Capture the cell that displays the provided text and extract its (x, y) central coordinate. 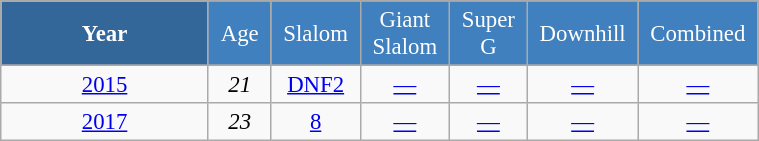
23 (240, 122)
8 (316, 122)
Downhill (582, 34)
2017 (105, 122)
Age (240, 34)
GiantSlalom (404, 34)
DNF2 (316, 85)
21 (240, 85)
Year (105, 34)
Super G (488, 34)
Slalom (316, 34)
2015 (105, 85)
Combined (698, 34)
